Search for the cell housing the specified text and yield its (x, y) center coordinate. 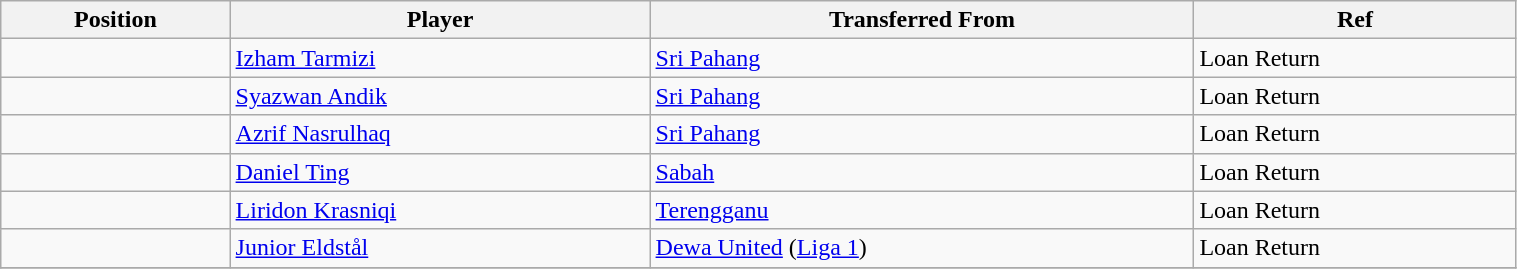
Syazwan Andik (440, 96)
Ref (1355, 20)
Daniel Ting (440, 172)
Player (440, 20)
Sabah (922, 172)
Azrif Nasrulhaq (440, 134)
Transferred From (922, 20)
Dewa United (Liga 1) (922, 248)
Position (116, 20)
Liridon Krasniqi (440, 210)
Izham Tarmizi (440, 58)
Terengganu (922, 210)
Junior Eldstål (440, 248)
